From the cell containing the given text, extract its center point as (X, Y) coordinate. 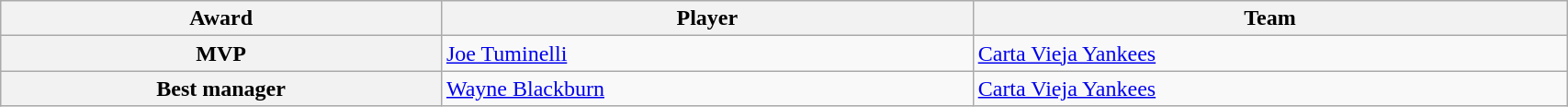
Team (1269, 18)
Best manager (221, 89)
Player (707, 18)
Joe Tuminelli (707, 53)
MVP (221, 53)
Wayne Blackburn (707, 89)
Award (221, 18)
